From the cell containing the given text, extract its center point as [x, y] coordinate. 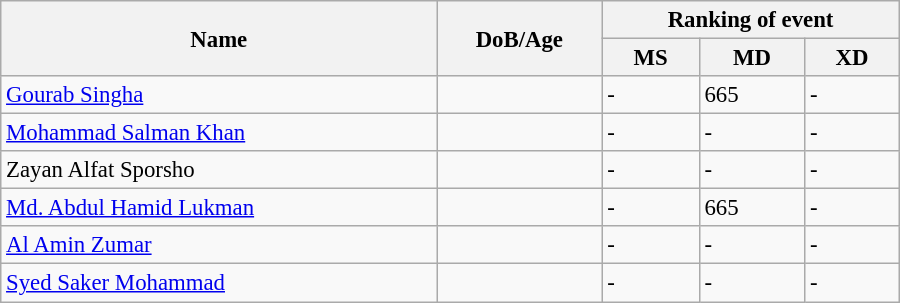
DoB/Age [520, 38]
MS [650, 58]
Zayan Alfat Sporsho [219, 170]
XD [852, 58]
Ranking of event [750, 20]
Mohammad Salman Khan [219, 133]
Al Amin Zumar [219, 245]
MD [752, 58]
Md. Abdul Hamid Lukman [219, 208]
Syed Saker Mohammad [219, 283]
Gourab Singha [219, 95]
Name [219, 38]
